Return the (x, y) coordinate for the center point of the cell that contains the specified text.  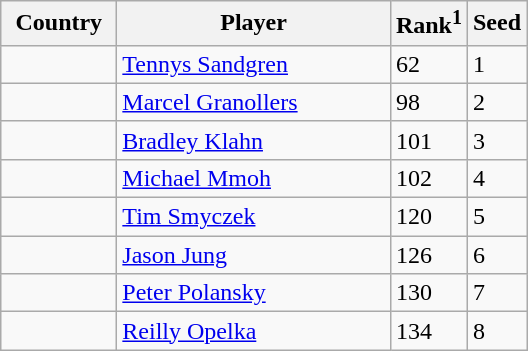
7 (496, 293)
130 (428, 293)
101 (428, 140)
Tim Smyczek (254, 217)
Jason Jung (254, 255)
Country (59, 24)
Marcel Granollers (254, 102)
Seed (496, 24)
120 (428, 217)
Tennys Sandgren (254, 64)
62 (428, 64)
5 (496, 217)
Peter Polansky (254, 293)
Reilly Opelka (254, 331)
6 (496, 255)
Bradley Klahn (254, 140)
1 (496, 64)
2 (496, 102)
8 (496, 331)
3 (496, 140)
Player (254, 24)
134 (428, 331)
126 (428, 255)
4 (496, 178)
Rank1 (428, 24)
Michael Mmoh (254, 178)
98 (428, 102)
102 (428, 178)
